Search for the cell housing the specified text and yield its [x, y] center coordinate. 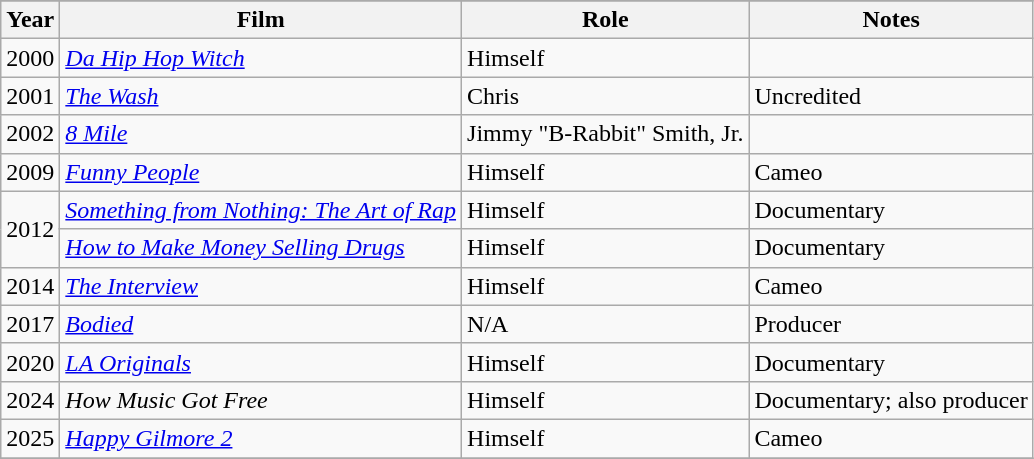
N/A [606, 324]
2020 [30, 362]
Funny People [261, 172]
Uncredited [891, 96]
2017 [30, 324]
Jimmy "B-Rabbit" Smith, Jr. [606, 134]
2009 [30, 172]
2001 [30, 96]
Film [261, 20]
Something from Nothing: The Art of Rap [261, 210]
How to Make Money Selling Drugs [261, 248]
Year [30, 20]
Notes [891, 20]
Role [606, 20]
2000 [30, 58]
2024 [30, 400]
Chris [606, 96]
Happy Gilmore 2 [261, 438]
Da Hip Hop Witch [261, 58]
2025 [30, 438]
Bodied [261, 324]
The Wash [261, 96]
2014 [30, 286]
Producer [891, 324]
Documentary; also producer [891, 400]
2012 [30, 229]
How Music Got Free [261, 400]
The Interview [261, 286]
2002 [30, 134]
8 Mile [261, 134]
LA Originals [261, 362]
